Capture the cell that displays the provided text and extract its [x, y] central coordinate. 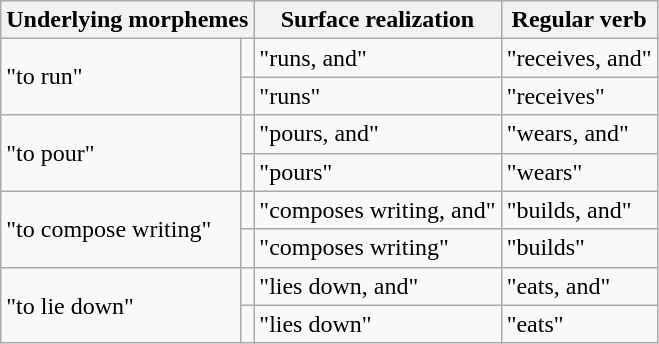
"runs" [378, 96]
"wears, and" [579, 134]
"composes writing, and" [378, 210]
"builds" [579, 248]
"lies down, and" [378, 286]
"lies down" [378, 324]
Surface realization [378, 20]
"to lie down" [122, 305]
"to pour" [122, 153]
"receives, and" [579, 58]
"wears" [579, 172]
"pours" [378, 172]
"eats" [579, 324]
Regular verb [579, 20]
"pours, and" [378, 134]
"receives" [579, 96]
"to compose writing" [122, 229]
"builds, and" [579, 210]
Underlying morphemes [128, 20]
"runs, and" [378, 58]
"to run" [122, 77]
"composes writing" [378, 248]
"eats, and" [579, 286]
